From the cell containing the given text, extract its center point as [X, Y] coordinate. 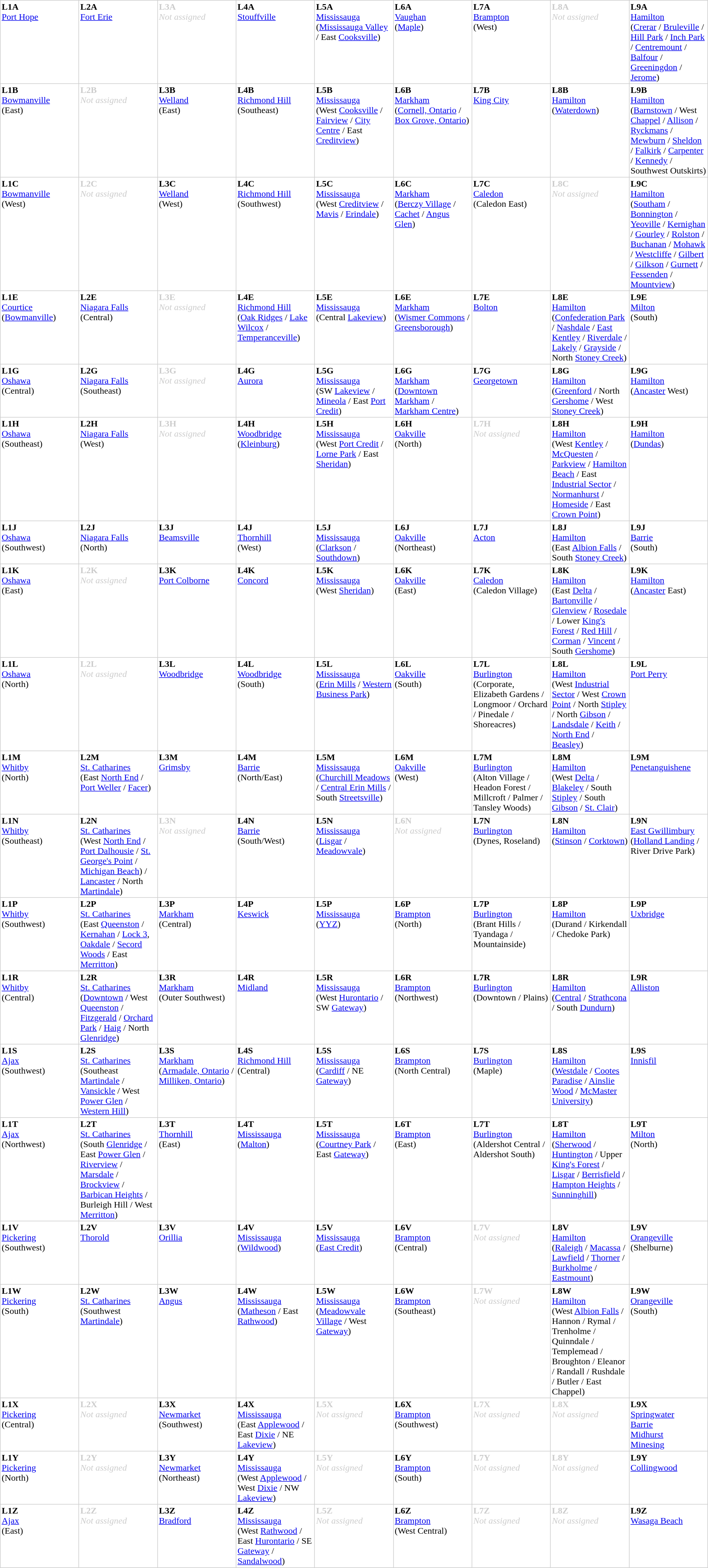
L5GMississauga(SW Lakeview / Mineola / East Port Credit) [354, 391]
L8KHamilton(East Delta / Bartonville / Glenview / Rosedale / Lower King's Forest / Red Hill / Corman / Vincent / South Gershome) [590, 610]
L3JBeamsville [197, 543]
L5RMississauga(West Hurontario / SW Gateway) [354, 1008]
L2VThorold [118, 1253]
L8EHamilton(Confederation Park / Nashdale / East Kentley / Riverdale / Lakely / Grayside / North Stoney Creek) [590, 327]
L2SSt. Catharines(Southeast Martindale / Vansickle / West Power Glen / Western Hill) [118, 1081]
L8HHamilton(West Kentley / McQuesten / Parkview / Hamilton Beach / East Industrial Sector / Normanhurst / Homeside / East Crown Point) [590, 469]
L3ZBradford [197, 1536]
L7NBurlington(Dynes, Roseland) [511, 856]
L1BBowmanville(East) [40, 130]
L6EMarkham(Wismer Commons / Greensborough) [432, 327]
L9KHamilton(Ancaster East) [668, 610]
L9HHamilton(Dundas) [668, 469]
L3KPort Colborne [197, 610]
L1JOshawa(Southwest) [40, 543]
L5SMississauga(Cardiff / NE Gateway) [354, 1081]
L1LOshawa(North) [40, 704]
L1XPickering(Central) [40, 1424]
L4XMississauga(East Applewood / East Dixie / NE Lakeview) [275, 1424]
L9EMilton(South) [668, 327]
L6MOakville(West) [432, 783]
L8BHamilton(Waterdown) [590, 130]
L8GHamilton(Greenford / North Gershome / West Stoney Creek) [590, 391]
L1YPickering(North) [40, 1478]
L9SInnisfil [668, 1081]
L6XBrampton(Southwest) [432, 1424]
L8NHamilton(Stinson / Corktown) [590, 856]
L7ABrampton (West) [511, 42]
L4ERichmond Hill(Oak Ridges / Lake Wilcox / Temperanceville) [275, 327]
L4VMississauga(Wildwood) [275, 1253]
L9ZWasaga Beach [668, 1536]
L4TMississauga(Malton) [275, 1169]
L5ZNot assigned [354, 1536]
L7TBurlington(Aldershot Central / Aldershot South) [511, 1169]
L9NEast Gwillimbury(Holland Landing / River Drive Park) [668, 856]
L6ZBrampton(West Central) [432, 1536]
L3XNewmarket(Southwest) [197, 1424]
L2RSt. Catharines(Downtown / West Queenston / Fitzgerald / Orchard Park / Haig / North Glenridge) [118, 1008]
L1APort Hope [40, 42]
L4LWoodbridge(South) [275, 704]
L4SRichmond Hill(Central) [275, 1081]
L7KCaledon(Caledon Village) [511, 610]
L6VBrampton(Central) [432, 1253]
L3SMarkham(Armadale, Ontario / Milliken, Ontario) [197, 1081]
L6JOakville(Northeast) [432, 543]
L1WPickering(South) [40, 1341]
L7ZNot assigned [511, 1536]
L8VHamilton(Raleigh / Macassa / Lawfield / Thorner / Burkholme / Eastmount) [590, 1253]
L8ZNot assigned [590, 1536]
L5PMississauga(YYZ) [354, 934]
L3BWelland(East) [197, 130]
L9WOrangeville(South) [668, 1341]
L7VNot assigned [511, 1253]
L4PKeswick [275, 934]
L2BNot assigned [118, 130]
L6WBrampton(Southeast) [432, 1341]
L2TSt. Catharines(South Glenridge / East Power Glen / Riverview / Marsdale / Brockview / Barbican Heights / Burleigh Hill / West Merritton) [118, 1169]
L6KOakville(East) [432, 610]
L9JBarrie(South) [668, 543]
L9VOrangeville(Shelburne) [668, 1253]
L2GNiagara Falls(Southeast) [118, 391]
L7RBurlington(Downtown / Plains) [511, 1008]
L2ZNot assigned [118, 1536]
L3ANot assigned [197, 42]
L1TAjax(Northwest) [40, 1169]
L2XNot assigned [118, 1424]
L7HNot assigned [511, 469]
L4MBarrie(North/East) [275, 783]
L1MWhitby(North) [40, 783]
L5YNot assigned [354, 1478]
L2YNot assigned [118, 1478]
L2AFort Erie [118, 42]
L5AMississauga(Mississauga Valley / East Cooksville) [354, 42]
L5XNot assigned [354, 1424]
L9TMilton(North) [668, 1169]
L2MSt. Catharines(East North End / Port Weller / Facer) [118, 783]
L1CBowmanville(West) [40, 234]
L6TBrampton(East) [432, 1169]
L7EBolton [511, 327]
L3YNewmarket(Northeast) [197, 1478]
L3PMarkham(Central) [197, 934]
L4BRichmond Hill(Southeast) [275, 130]
L7PBurlington(Brant Hills / Tyandaga / Mountainside) [511, 934]
L9PUxbridge [668, 934]
L3VOrillia [197, 1253]
L3RMarkham(Outer Southwest) [197, 1008]
L2ENiagara Falls(Central) [118, 327]
L4JThornhill(West) [275, 543]
L3MGrimsby [197, 783]
L5TMississauga(Courtney Park / East Gateway) [354, 1169]
L9YCollingwood [668, 1478]
L8MHamilton(West Delta / Blakeley / South Stipley / South Gibson / St. Clair) [590, 783]
L4HWoodbridge(Kleinburg) [275, 469]
L2CNot assigned [118, 234]
L1HOshawa(Southeast) [40, 469]
L6NNot assigned [432, 856]
L7GGeorgetown [511, 391]
L5BMississauga(West Cooksville / Fairview / City Centre / East Creditview) [354, 130]
L8JHamilton(East Albion Falls / South Stoney Creek) [590, 543]
L1PWhitby(Southwest) [40, 934]
L8CNot assigned [590, 234]
L4WMississauga(Matheson / East Rathwood) [275, 1341]
L2NSt. Catharines(West North End / Port Dalhousie / St. George's Point / Michigan Beach) / Lancaster / North Martindale) [118, 856]
L6GMarkham(Downtown Markham / Markham Centre) [432, 391]
L5WMississauga(Meadowvale Village / West Gateway) [354, 1341]
L9LPort Perry [668, 704]
L1NWhitby(Southeast) [40, 856]
L6PBrampton(North) [432, 934]
L9BHamilton(Barnstown / West Chappel / Allison / Ryckmans / Mewburn / Sheldon / Falkirk / Carpenter / Kennedy / Southwest Outskirts) [668, 130]
L8YNot assigned [590, 1478]
L1RWhitby(Central) [40, 1008]
L7CCaledon(Caledon East) [511, 234]
L7LBurlington(Corporate, Elizabeth Gardens / Longmoor / Orchard / Pinedale / Shoreacres) [511, 704]
L8PHamilton(Durand / Kirkendall / Chedoke Park) [590, 934]
L2JNiagara Falls(North) [118, 543]
L1KOshawa(East) [40, 610]
L7BKing City [511, 130]
L8XNot assigned [590, 1424]
L3ENot assigned [197, 327]
L8SHamilton(Westdale / Cootes Paradise / Ainslie Wood / McMaster University) [590, 1081]
L6CMarkham(Berczy Village / Cachet / Angus Glen) [432, 234]
L4ZMississauga(West Rathwood / East Hurontario / SE Gateway / Sandalwood) [275, 1536]
L3CWelland(West) [197, 234]
L9RAlliston [668, 1008]
L1ECourtice(Bowmanville) [40, 327]
L5LMississauga(Erin Mills / Western Business Park) [354, 704]
L2HNiagara Falls(West) [118, 469]
L6HOakville(North) [432, 469]
L6BMarkham(Cornell, Ontario / Box Grove, Ontario) [432, 130]
L2PSt. Catharines(East Queenston / Kernahan / Lock 3, Oakdale / Secord Woods / East Merritton) [118, 934]
L8RHamilton(Central / Strathcona / South Dundurn) [590, 1008]
L7XNot assigned [511, 1424]
L5VMississauga(East Credit) [354, 1253]
L1SAjax(Southwest) [40, 1081]
L7SBurlington(Maple) [511, 1081]
L9XSpringwaterBarrieMidhurstMinesing [668, 1424]
L6SBrampton(North Central) [432, 1081]
L9GHamilton(Ancaster West) [668, 391]
L3TThornhill(East) [197, 1169]
L4NBarrie(South/West) [275, 856]
L8ANot assigned [590, 42]
L8LHamilton(West Industrial Sector / West Crown Point / North Stipley / North Gibson / Landsdale / Keith / North End / Beasley) [590, 704]
L6YBrampton(South) [432, 1478]
L5EMississauga(Central Lakeview) [354, 327]
L4KConcord [275, 610]
L7YNot assigned [511, 1478]
L9MPenetanguishene [668, 783]
L6LOakville(South) [432, 704]
L5HMississauga(West Port Credit / Lorne Park / East Sheridan) [354, 469]
L5MMississauga(Churchill Meadows / Central Erin Mills / South Streetsville) [354, 783]
L5CMississauga(West Creditview / Mavis / Erindale) [354, 234]
L7MBurlington(Alton Village / Headon Forest / Millcroft / Palmer / Tansley Woods) [511, 783]
L7JActon [511, 543]
L3HNot assigned [197, 469]
L3WAngus [197, 1341]
L4RMidland [275, 1008]
L4GAurora [275, 391]
L3NNot assigned [197, 856]
L6AVaughan(Maple) [432, 42]
L2KNot assigned [118, 610]
L1GOshawa(Central) [40, 391]
L2LNot assigned [118, 704]
L1ZAjax(East) [40, 1536]
L5KMississauga(West Sheridan) [354, 610]
L1VPickering(Southwest) [40, 1253]
L2WSt. Catharines(Southwest Martindale) [118, 1341]
L8THamilton(Sherwood / Huntington / Upper King's Forest / Lisgar / Berrisfield / Hampton Heights / Sunninghill) [590, 1169]
L4YMississauga(West Applewood / West Dixie / NW Lakeview) [275, 1478]
L6RBrampton(Northwest) [432, 1008]
L3GNot assigned [197, 391]
L5JMississauga(Clarkson / Southdown) [354, 543]
L7WNot assigned [511, 1341]
L4CRichmond Hill(Southwest) [275, 234]
L9AHamilton(Crerar / Bruleville / Hill Park / Inch Park / Centremount / Balfour / Greeningdon / Jerome) [668, 42]
L3LWoodbridge [197, 704]
L5NMississauga(Lisgar / Meadowvale) [354, 856]
L4AStouffville [275, 42]
